Capture the cell that displays the provided text and extract its [X, Y] central coordinate. 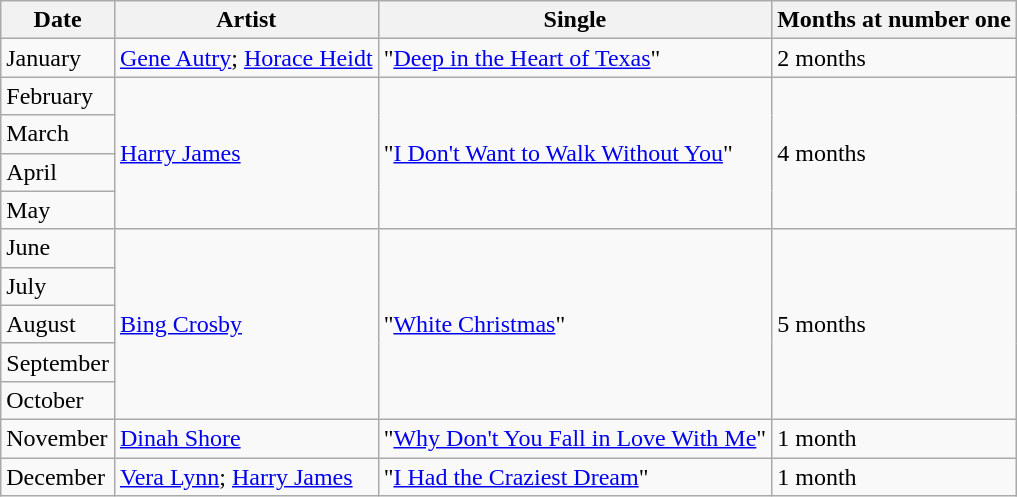
January [58, 58]
March [58, 134]
Date [58, 20]
Gene Autry; Horace Heidt [246, 58]
November [58, 438]
April [58, 172]
4 months [894, 153]
Harry James [246, 153]
February [58, 96]
"Why Don't You Fall in Love With Me" [575, 438]
2 months [894, 58]
August [58, 324]
Months at number one [894, 20]
July [58, 286]
Bing Crosby [246, 324]
May [58, 210]
"I Had the Craziest Dream" [575, 477]
Dinah Shore [246, 438]
Vera Lynn; Harry James [246, 477]
October [58, 400]
December [58, 477]
June [58, 248]
Single [575, 20]
Artist [246, 20]
"White Christmas" [575, 324]
September [58, 362]
5 months [894, 324]
"I Don't Want to Walk Without You" [575, 153]
"Deep in the Heart of Texas" [575, 58]
